Capture the cell that displays the provided text and extract its [X, Y] central coordinate. 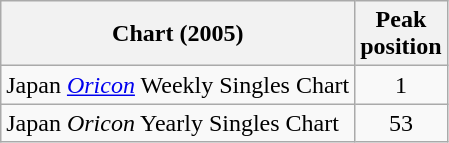
Japan Oricon Yearly Singles Chart [178, 123]
Peakposition [401, 34]
Japan Oricon Weekly Singles Chart [178, 85]
Chart (2005) [178, 34]
1 [401, 85]
53 [401, 123]
